For the text-containing cell, return its midpoint in [x, y] coordinate format. 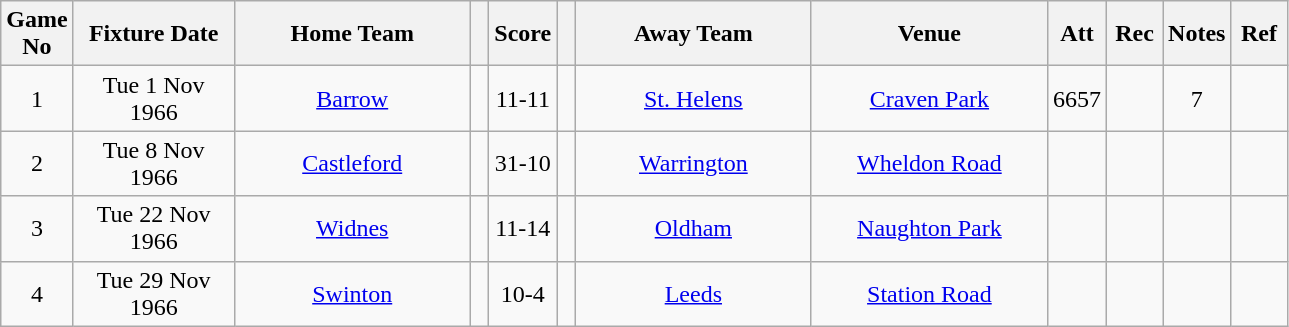
Game No [37, 34]
Tue 29 Nov 1966 [154, 294]
6657 [1076, 98]
Rec [1135, 34]
4 [37, 294]
3 [37, 228]
Venue [929, 34]
Widnes [352, 228]
Craven Park [929, 98]
Castleford [352, 164]
Swinton [352, 294]
Att [1076, 34]
Away Team [693, 34]
Barrow [352, 98]
Tue 8 Nov 1966 [154, 164]
Station Road [929, 294]
Wheldon Road [929, 164]
Score [523, 34]
Naughton Park [929, 228]
1 [37, 98]
Oldham [693, 228]
2 [37, 164]
11-14 [523, 228]
Tue 1 Nov 1966 [154, 98]
Notes [1197, 34]
St. Helens [693, 98]
Warrington [693, 164]
Home Team [352, 34]
31-10 [523, 164]
Ref [1259, 34]
7 [1197, 98]
11-11 [523, 98]
Tue 22 Nov 1966 [154, 228]
Fixture Date [154, 34]
10-4 [523, 294]
Leeds [693, 294]
